Return the (x, y) coordinate for the center point of the cell that contains the specified text.  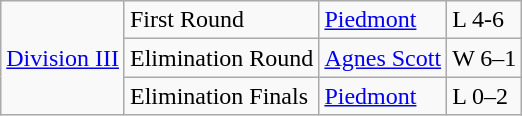
Elimination Round (221, 58)
Agnes Scott (383, 58)
Division III (63, 58)
L 4-6 (484, 20)
Elimination Finals (221, 96)
First Round (221, 20)
W 6–1 (484, 58)
L 0–2 (484, 96)
